Find where the given text appears and provide that cell's center as [X, Y] coordinate. 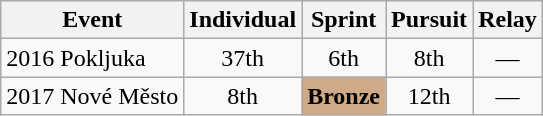
Event [92, 20]
2017 Nové Město [92, 96]
Bronze [344, 96]
37th [243, 58]
12th [430, 96]
Pursuit [430, 20]
Individual [243, 20]
2016 Pokljuka [92, 58]
6th [344, 58]
Relay [508, 20]
Sprint [344, 20]
